Search for the cell housing the specified text and yield its (X, Y) center coordinate. 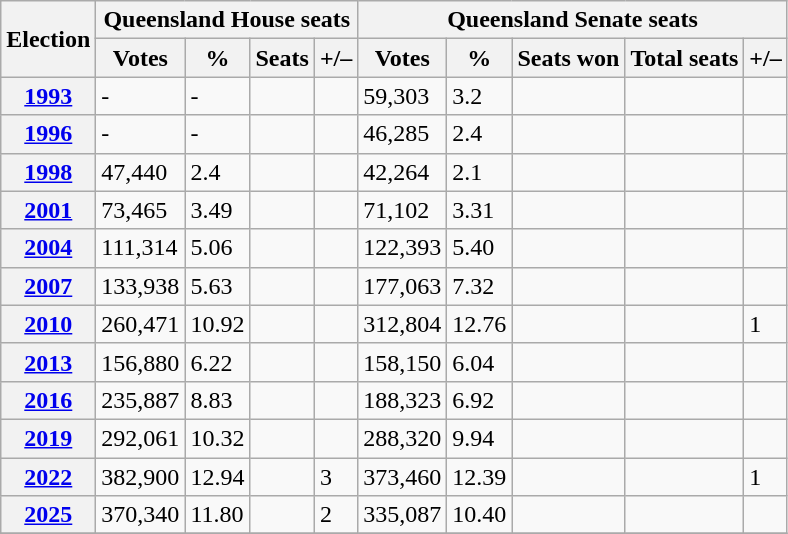
3 (336, 477)
Seats (282, 58)
Seats won (568, 58)
5.40 (480, 248)
2019 (48, 438)
59,303 (402, 96)
2025 (48, 515)
5.06 (218, 248)
71,102 (402, 210)
6.92 (480, 400)
158,150 (402, 362)
1998 (48, 172)
177,063 (402, 286)
11.80 (218, 515)
235,887 (140, 400)
9.94 (480, 438)
260,471 (140, 324)
12.76 (480, 324)
2.1 (480, 172)
47,440 (140, 172)
382,900 (140, 477)
6.04 (480, 362)
2022 (48, 477)
1993 (48, 96)
373,460 (402, 477)
10.92 (218, 324)
111,314 (140, 248)
2007 (48, 286)
73,465 (140, 210)
12.94 (218, 477)
188,323 (402, 400)
5.63 (218, 286)
7.32 (480, 286)
2016 (48, 400)
156,880 (140, 362)
Total seats (684, 58)
312,804 (402, 324)
3.31 (480, 210)
46,285 (402, 134)
2004 (48, 248)
370,340 (140, 515)
2001 (48, 210)
122,393 (402, 248)
335,087 (402, 515)
1996 (48, 134)
Queensland Senate seats (572, 20)
10.32 (218, 438)
2 (336, 515)
42,264 (402, 172)
3.2 (480, 96)
6.22 (218, 362)
133,938 (140, 286)
10.40 (480, 515)
288,320 (402, 438)
12.39 (480, 477)
2013 (48, 362)
2010 (48, 324)
3.49 (218, 210)
292,061 (140, 438)
8.83 (218, 400)
Queensland House seats (227, 20)
Election (48, 39)
